Extract the [X, Y] coordinate from the center of the cell holding the provided text.  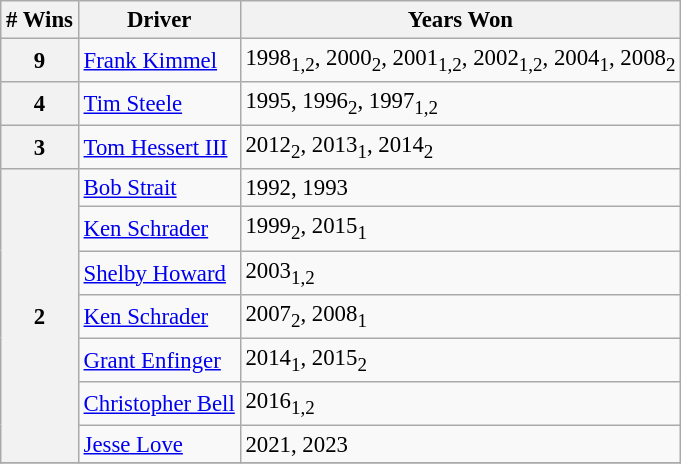
20122, 20131, 20142 [460, 148]
Jesse Love [159, 444]
Driver [159, 20]
1995, 19962, 19971,2 [460, 104]
Frank Kimmel [159, 61]
20072, 20081 [460, 316]
3 [40, 148]
2021, 2023 [460, 444]
20161,2 [460, 404]
20141, 20152 [460, 360]
Tim Steele [159, 104]
20031,2 [460, 273]
Years Won [460, 20]
Christopher Bell [159, 404]
19992, 20151 [460, 229]
Bob Strait [159, 188]
9 [40, 61]
1992, 1993 [460, 188]
19981,2, 20002, 20011,2, 20021,2, 20041, 20082 [460, 61]
Tom Hessert III [159, 148]
2 [40, 316]
4 [40, 104]
Shelby Howard [159, 273]
Grant Enfinger [159, 360]
# Wins [40, 20]
